Capture the cell that displays the provided text and extract its [x, y] central coordinate. 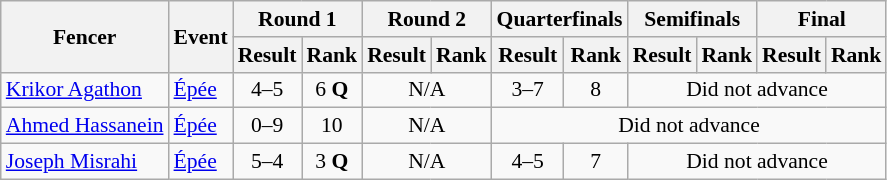
Joseph Misrahi [85, 162]
6 Q [332, 90]
Fencer [85, 36]
Round 1 [298, 19]
Event [201, 36]
3 Q [332, 162]
Krikor Agathon [85, 90]
Semifinals [692, 19]
10 [332, 126]
3–7 [528, 90]
8 [596, 90]
Round 2 [426, 19]
7 [596, 162]
5–4 [268, 162]
0–9 [268, 126]
Ahmed Hassanein [85, 126]
Quarterfinals [560, 19]
Final [822, 19]
